For the text-containing cell, return its midpoint in [x, y] coordinate format. 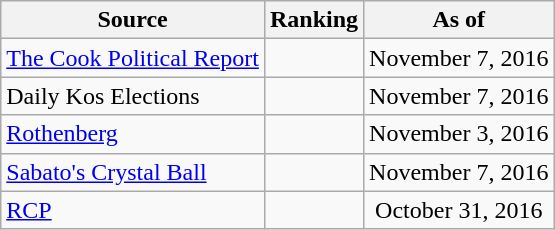
Ranking [314, 20]
October 31, 2016 [459, 210]
Source [133, 20]
November 3, 2016 [459, 134]
As of [459, 20]
Rothenberg [133, 134]
RCP [133, 210]
The Cook Political Report [133, 58]
Daily Kos Elections [133, 96]
Sabato's Crystal Ball [133, 172]
